Determine the (X, Y) coordinate at the center of the cell enclosing the given text.  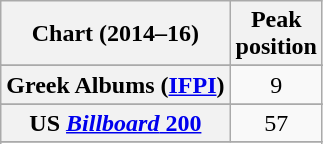
9 (276, 85)
Peakposition (276, 34)
US Billboard 200 (116, 123)
Greek Albums (IFPI) (116, 85)
Chart (2014–16) (116, 34)
57 (276, 123)
